For the text-containing cell, return its midpoint in [x, y] coordinate format. 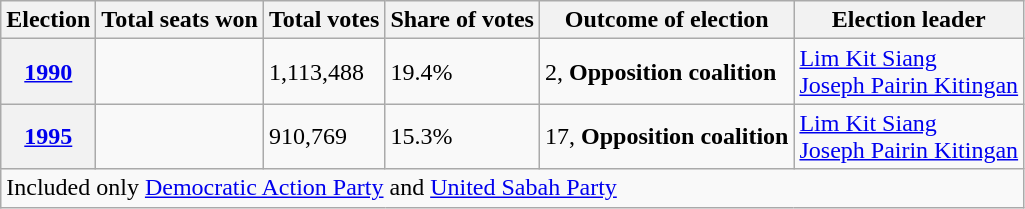
1995 [48, 136]
2, Opposition coalition [666, 72]
Share of votes [462, 20]
Included only Democratic Action Party and United Sabah Party [512, 188]
19.4% [462, 72]
910,769 [324, 136]
Election leader [909, 20]
15.3% [462, 136]
Total votes [324, 20]
1990 [48, 72]
17, Opposition coalition [666, 136]
Outcome of election [666, 20]
Total seats won [180, 20]
Election [48, 20]
1,113,488 [324, 72]
